Detect which cell encompasses the target text, then output its (X, Y) center coordinate. 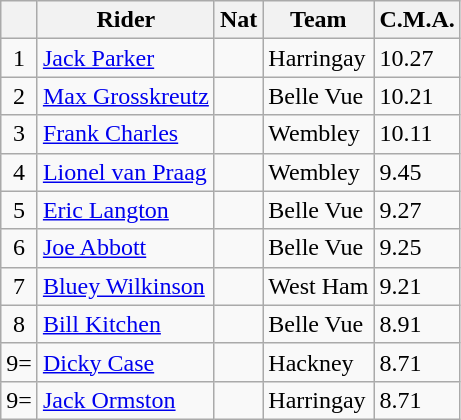
1 (20, 58)
Bill Kitchen (126, 324)
Jack Parker (126, 58)
9.25 (417, 248)
7 (20, 286)
8.91 (417, 324)
C.M.A. (417, 20)
Bluey Wilkinson (126, 286)
10.11 (417, 134)
Max Grosskreutz (126, 96)
Lionel van Praag (126, 172)
Rider (126, 20)
Nat (238, 20)
4 (20, 172)
5 (20, 210)
8 (20, 324)
9.45 (417, 172)
2 (20, 96)
9.27 (417, 210)
Team (318, 20)
10.27 (417, 58)
10.21 (417, 96)
Dicky Case (126, 362)
Jack Ormston (126, 400)
Joe Abbott (126, 248)
6 (20, 248)
Frank Charles (126, 134)
Eric Langton (126, 210)
West Ham (318, 286)
3 (20, 134)
9.21 (417, 286)
Hackney (318, 362)
